Find where the given text appears and provide that cell's center as (x, y) coordinate. 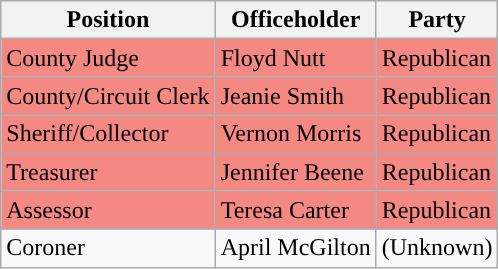
Teresa Carter (296, 210)
Position (108, 20)
Jennifer Beene (296, 172)
(Unknown) (437, 248)
Jeanie Smith (296, 96)
Party (437, 20)
County Judge (108, 58)
Vernon Morris (296, 134)
Floyd Nutt (296, 58)
County/Circuit Clerk (108, 96)
Officeholder (296, 20)
Coroner (108, 248)
April McGilton (296, 248)
Sheriff/Collector (108, 134)
Treasurer (108, 172)
Assessor (108, 210)
